Return (x, y) of the center of cell containing provided text 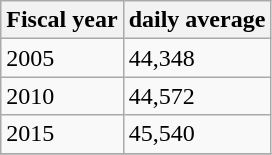
45,540 (197, 134)
Fiscal year (62, 20)
2010 (62, 96)
2015 (62, 134)
2005 (62, 58)
44,572 (197, 96)
44,348 (197, 58)
daily average (197, 20)
